Output the [X, Y] coordinate of the center of the cell containing the given text.  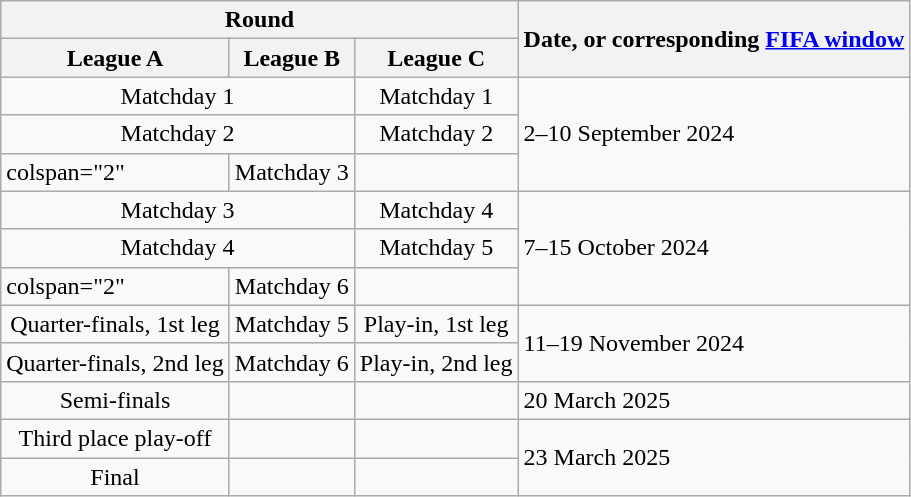
Quarter-finals, 2nd leg [116, 362]
2–10 September 2024 [714, 134]
League A [116, 58]
Third place play-off [116, 438]
20 March 2025 [714, 400]
Play-in, 1st leg [436, 324]
Final [116, 477]
Quarter-finals, 1st leg [116, 324]
Date, or corresponding FIFA window [714, 39]
League C [436, 58]
Round [260, 20]
7–15 October 2024 [714, 248]
Semi-finals [116, 400]
League B [292, 58]
11–19 November 2024 [714, 343]
Play-in, 2nd leg [436, 362]
23 March 2025 [714, 457]
